Provide the (X, Y) coordinate of the cell's center where the given text is located.  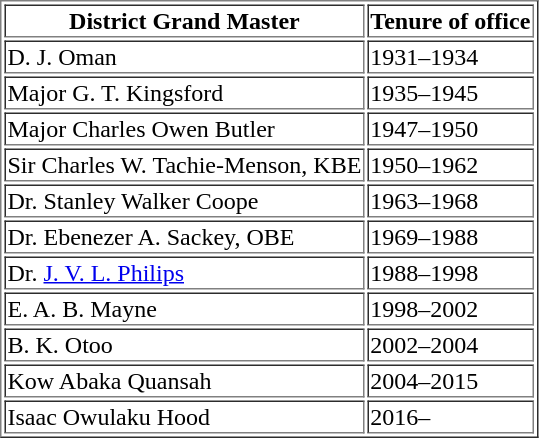
1988–1998 (450, 272)
B. K. Otoo (184, 344)
District Grand Master (184, 20)
1931–1934 (450, 56)
1950–1962 (450, 164)
Tenure of office (450, 20)
Dr. Stanley Walker Coope (184, 200)
2016– (450, 416)
Dr. Ebenezer A. Sackey, OBE (184, 236)
Kow Abaka Quansah (184, 380)
Dr. J. V. L. Philips (184, 272)
2002–2004 (450, 344)
E. A. B. Mayne (184, 308)
1935–1945 (450, 92)
Major G. T. Kingsford (184, 92)
Major Charles Owen Butler (184, 128)
D. J. Oman (184, 56)
1998–2002 (450, 308)
2004–2015 (450, 380)
1947–1950 (450, 128)
Isaac Owulaku Hood (184, 416)
Sir Charles W. Tachie-Menson, KBE (184, 164)
1963–1968 (450, 200)
1969–1988 (450, 236)
